Extract the (X, Y) coordinate from the center of the cell holding the provided text.  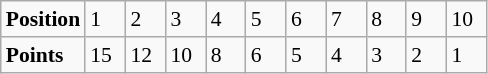
12 (145, 55)
7 (346, 19)
Position (43, 19)
9 (426, 19)
15 (105, 55)
Points (43, 55)
